Capture the cell that displays the provided text and extract its (X, Y) central coordinate. 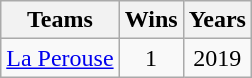
Teams (60, 20)
2019 (217, 58)
1 (151, 58)
La Perouse (60, 58)
Years (217, 20)
Wins (151, 20)
